Extract the [x, y] coordinate from the center of the cell holding the provided text.  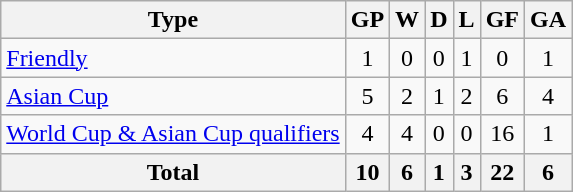
Friendly [173, 58]
Type [173, 20]
Asian Cup [173, 96]
10 [367, 172]
3 [466, 172]
GP [367, 20]
D [439, 20]
GF [502, 20]
16 [502, 134]
L [466, 20]
Total [173, 172]
W [408, 20]
World Cup & Asian Cup qualifiers [173, 134]
22 [502, 172]
5 [367, 96]
GA [548, 20]
